From the cell containing the given text, extract its center point as [X, Y] coordinate. 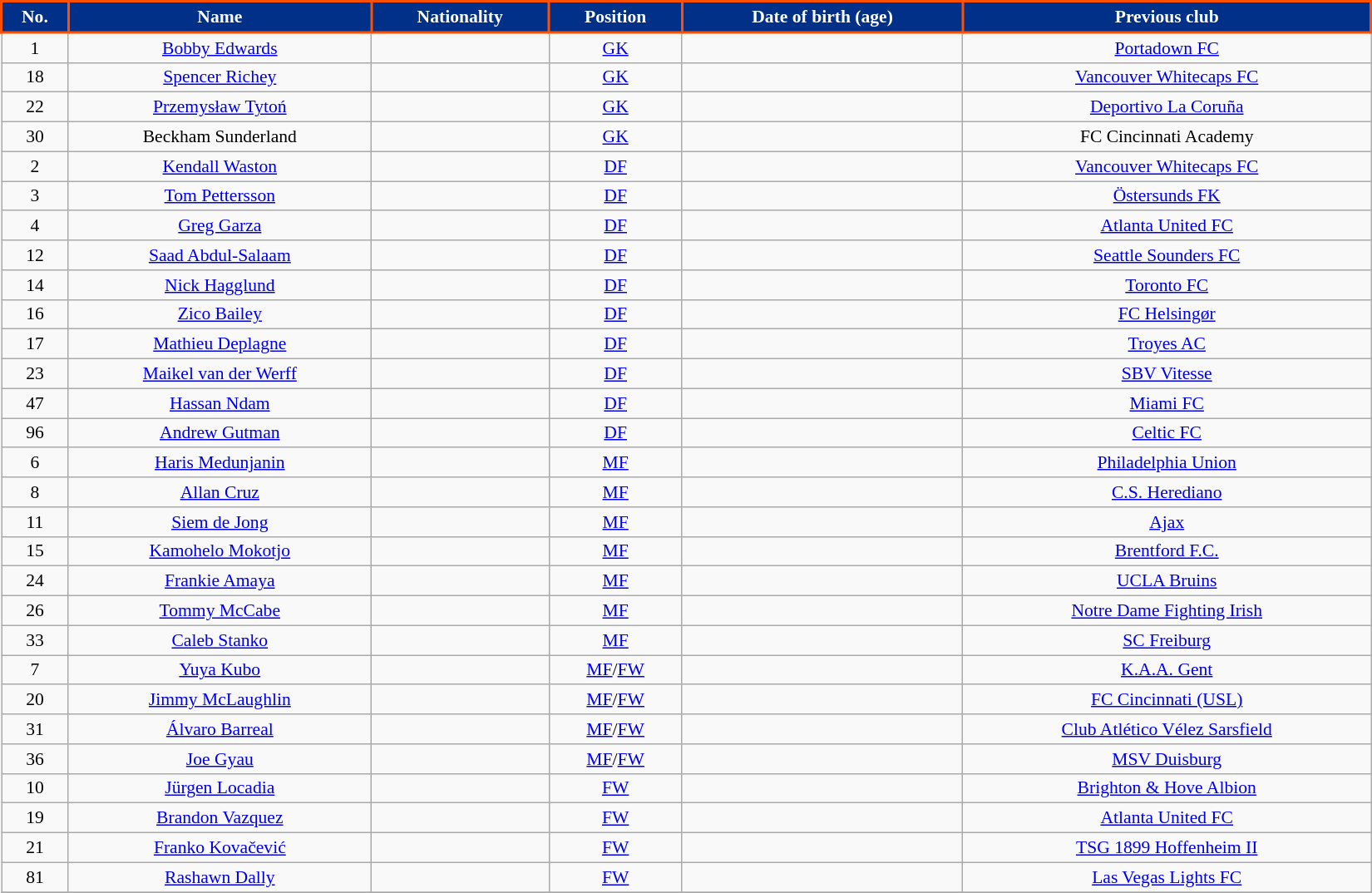
Miami FC [1167, 403]
18 [35, 77]
Caleb Stanko [220, 640]
Allan Cruz [220, 492]
Beckham Sunderland [220, 137]
Toronto FC [1167, 285]
31 [35, 729]
Kamohelo Mokotjo [220, 551]
11 [35, 522]
4 [35, 226]
Brighton & Hove Albion [1167, 788]
MSV Duisburg [1167, 759]
Jürgen Locadia [220, 788]
7 [35, 670]
Frankie Amaya [220, 581]
Kendall Waston [220, 166]
Bobby Edwards [220, 47]
Maikel van der Werff [220, 374]
33 [35, 640]
UCLA Bruins [1167, 581]
14 [35, 285]
No. [35, 17]
2 [35, 166]
K.A.A. Gent [1167, 670]
Brentford F.C. [1167, 551]
36 [35, 759]
22 [35, 107]
21 [35, 848]
FC Helsingør [1167, 314]
Brandon Vazquez [220, 818]
3 [35, 196]
FC Cincinnati Academy [1167, 137]
Deportivo La Coruña [1167, 107]
16 [35, 314]
Date of birth (age) [822, 17]
12 [35, 255]
Celtic FC [1167, 433]
Ajax [1167, 522]
C.S. Herediano [1167, 492]
Franko Kovačević [220, 848]
Siem de Jong [220, 522]
SBV Vitesse [1167, 374]
Haris Medunjanin [220, 463]
17 [35, 344]
Seattle Sounders FC [1167, 255]
1 [35, 47]
Jimmy McLaughlin [220, 700]
8 [35, 492]
Zico Bailey [220, 314]
Álvaro Barreal [220, 729]
Position [615, 17]
30 [35, 137]
Previous club [1167, 17]
Spencer Richey [220, 77]
26 [35, 611]
10 [35, 788]
Name [220, 17]
Hassan Ndam [220, 403]
Club Atlético Vélez Sarsfield [1167, 729]
15 [35, 551]
Nationality [460, 17]
Tommy McCabe [220, 611]
Tom Pettersson [220, 196]
Mathieu Deplagne [220, 344]
23 [35, 374]
Notre Dame Fighting Irish [1167, 611]
Przemysław Tytoń [220, 107]
96 [35, 433]
Nick Hagglund [220, 285]
Saad Abdul-Salaam [220, 255]
FC Cincinnati (USL) [1167, 700]
Greg Garza [220, 226]
Portadown FC [1167, 47]
SC Freiburg [1167, 640]
47 [35, 403]
Yuya Kubo [220, 670]
6 [35, 463]
Troyes AC [1167, 344]
Rashawn Dally [220, 877]
Las Vegas Lights FC [1167, 877]
19 [35, 818]
Östersunds FK [1167, 196]
Andrew Gutman [220, 433]
24 [35, 581]
Philadelphia Union [1167, 463]
81 [35, 877]
TSG 1899 Hoffenheim II [1167, 848]
20 [35, 700]
Joe Gyau [220, 759]
